Determine the [X, Y] coordinate at the center of the cell enclosing the given text.  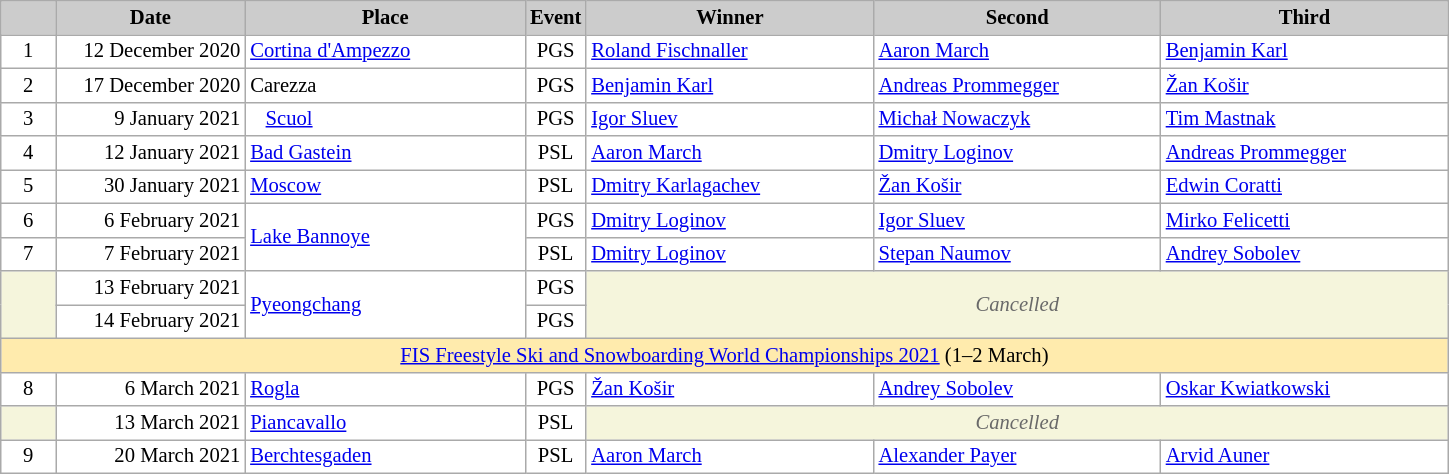
Bad Gastein [385, 153]
Arvid Auner [1304, 456]
Piancavallo [385, 423]
14 February 2021 [151, 321]
Third [1304, 17]
Date [151, 17]
Rogla [385, 389]
6 [28, 220]
9 January 2021 [151, 119]
Roland Fischnaller [730, 51]
Tim Mastnak [1304, 119]
1 [28, 51]
5 [28, 186]
6 February 2021 [151, 220]
17 December 2020 [151, 85]
Michał Nowaczyk [1018, 119]
13 March 2021 [151, 423]
3 [28, 119]
Lake Bannoye [385, 237]
Cortina d'Ampezzo [385, 51]
Second [1018, 17]
12 January 2021 [151, 153]
13 February 2021 [151, 287]
8 [28, 389]
Scuol [385, 119]
7 February 2021 [151, 254]
7 [28, 254]
9 [28, 456]
Winner [730, 17]
Stepan Naumov [1018, 254]
Moscow [385, 186]
6 March 2021 [151, 389]
Pyeongchang [385, 304]
FIS Freestyle Ski and Snowboarding World Championships 2021 (1–2 March) [724, 355]
Alexander Payer [1018, 456]
Dmitry Karlagachev [730, 186]
4 [28, 153]
2 [28, 85]
Event [556, 17]
Oskar Kwiatkowski [1304, 389]
Edwin Coratti [1304, 186]
30 January 2021 [151, 186]
20 March 2021 [151, 456]
Carezza [385, 85]
Berchtesgaden [385, 456]
Mirko Felicetti [1304, 220]
12 December 2020 [151, 51]
Place [385, 17]
